Pinpoint the cell where the given text exists, returning its [X, Y] midpoint coordinate. 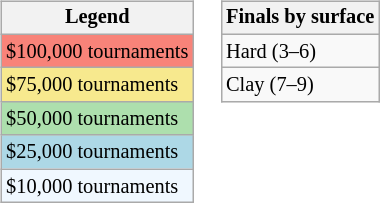
$10,000 tournaments [97, 186]
$75,000 tournaments [97, 85]
Clay (7–9) [300, 85]
Hard (3–6) [300, 51]
$25,000 tournaments [97, 152]
Finals by surface [300, 18]
$50,000 tournaments [97, 119]
Legend [97, 18]
$100,000 tournaments [97, 51]
